Provide the (x, y) coordinate of the cell's center where the given text is located.  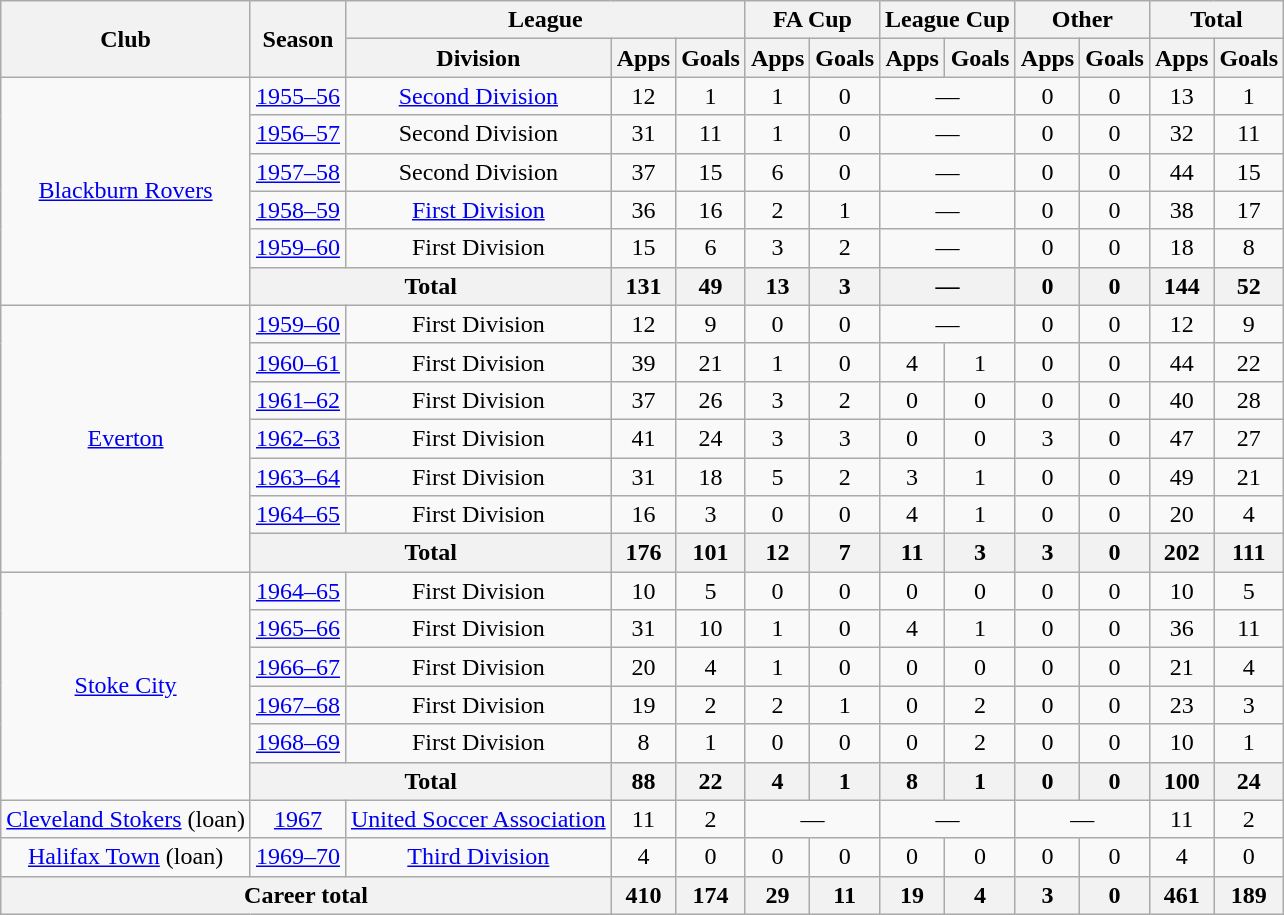
29 (777, 895)
41 (643, 438)
1955–56 (298, 96)
17 (1249, 210)
Career total (306, 895)
Halifax Town (loan) (126, 857)
144 (1181, 286)
39 (643, 362)
League (545, 20)
23 (1181, 705)
52 (1249, 286)
Stoke City (126, 686)
Division (478, 58)
111 (1249, 553)
1956–57 (298, 134)
101 (711, 553)
27 (1249, 438)
38 (1181, 210)
32 (1181, 134)
Season (298, 39)
1969–70 (298, 857)
189 (1249, 895)
461 (1181, 895)
Blackburn Rovers (126, 191)
Third Division (478, 857)
1957–58 (298, 172)
131 (643, 286)
1968–69 (298, 743)
FA Cup (812, 20)
1961–62 (298, 400)
26 (711, 400)
202 (1181, 553)
1963–64 (298, 477)
28 (1249, 400)
176 (643, 553)
1965–66 (298, 629)
United Soccer Association (478, 819)
Everton (126, 438)
410 (643, 895)
174 (711, 895)
Club (126, 39)
40 (1181, 400)
1960–61 (298, 362)
7 (845, 553)
1958–59 (298, 210)
1967 (298, 819)
1967–68 (298, 705)
Cleveland Stokers (loan) (126, 819)
1966–67 (298, 667)
League Cup (948, 20)
100 (1181, 781)
Other (1082, 20)
1962–63 (298, 438)
47 (1181, 438)
88 (643, 781)
